Search for the cell housing the specified text and yield its (X, Y) center coordinate. 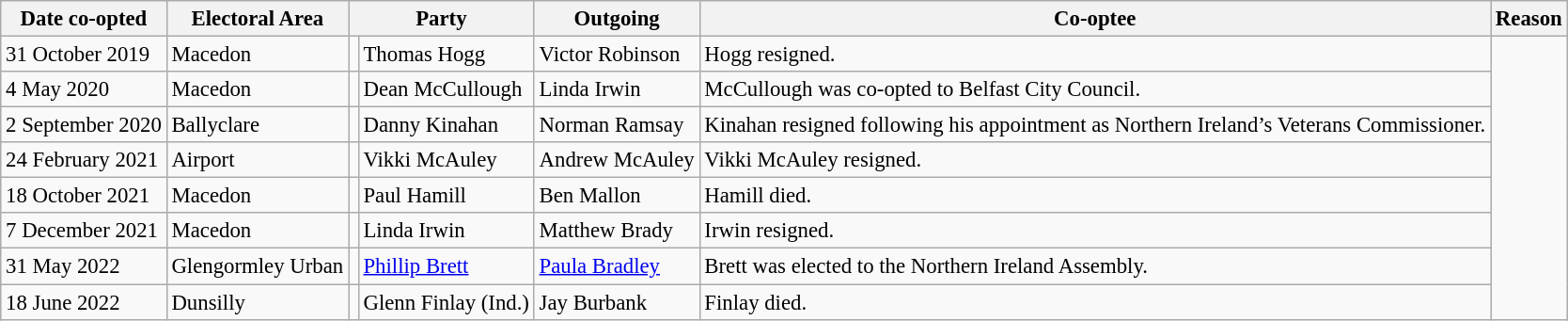
24 February 2021 (84, 160)
Brett was elected to the Northern Ireland Assembly. (1095, 266)
2 September 2020 (84, 125)
Date co-opted (84, 19)
18 October 2021 (84, 196)
Glenn Finlay (Ind.) (446, 302)
Vikki McAuley resigned. (1095, 160)
Dean McCullough (446, 89)
Thomas Hogg (446, 55)
Finlay died. (1095, 302)
Ballyclare (258, 125)
Jay Burbank (617, 302)
Dunsilly (258, 302)
18 June 2022 (84, 302)
Vikki McAuley (446, 160)
Paula Bradley (617, 266)
Kinahan resigned following his appointment as Northern Ireland’s Veterans Commissioner. (1095, 125)
Hamill died. (1095, 196)
31 October 2019 (84, 55)
Reason (1529, 19)
Electoral Area (258, 19)
Norman Ramsay (617, 125)
Victor Robinson (617, 55)
Paul Hamill (446, 196)
Outgoing (617, 19)
Andrew McAuley (617, 160)
Glengormley Urban (258, 266)
Hogg resigned. (1095, 55)
7 December 2021 (84, 231)
Party (442, 19)
Matthew Brady (617, 231)
Phillip Brett (446, 266)
Irwin resigned. (1095, 231)
4 May 2020 (84, 89)
Danny Kinahan (446, 125)
31 May 2022 (84, 266)
Co-optee (1095, 19)
Airport (258, 160)
McCullough was co-opted to Belfast City Council. (1095, 89)
Ben Mallon (617, 196)
